Search for the cell housing the specified text and yield its (x, y) center coordinate. 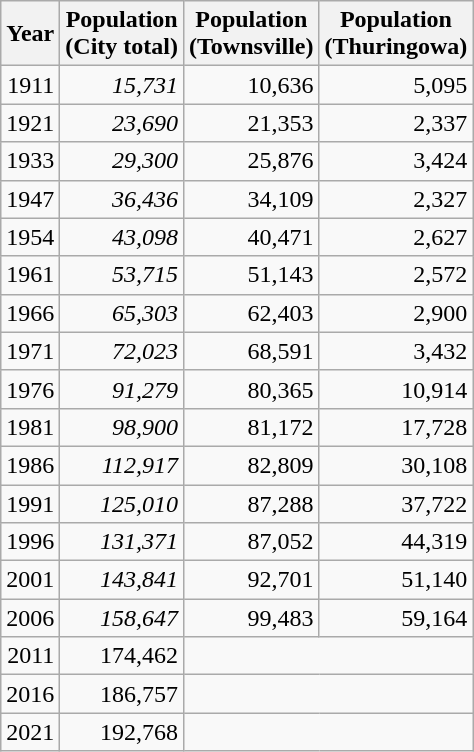
10,636 (252, 85)
36,436 (122, 199)
1911 (30, 85)
186,757 (122, 694)
87,288 (252, 503)
23,690 (122, 123)
62,403 (252, 313)
2021 (30, 732)
158,647 (122, 618)
30,108 (396, 465)
1961 (30, 275)
174,462 (122, 656)
1933 (30, 161)
68,591 (252, 351)
Population(Thuringowa) (396, 34)
80,365 (252, 389)
1976 (30, 389)
125,010 (122, 503)
3,424 (396, 161)
1947 (30, 199)
51,140 (396, 580)
29,300 (122, 161)
1986 (30, 465)
2,900 (396, 313)
112,917 (122, 465)
51,143 (252, 275)
53,715 (122, 275)
1971 (30, 351)
131,371 (122, 542)
99,483 (252, 618)
2,337 (396, 123)
98,900 (122, 427)
2,327 (396, 199)
81,172 (252, 427)
Population(City total) (122, 34)
2001 (30, 580)
1981 (30, 427)
143,841 (122, 580)
65,303 (122, 313)
17,728 (396, 427)
91,279 (122, 389)
72,023 (122, 351)
40,471 (252, 237)
10,914 (396, 389)
15,731 (122, 85)
25,876 (252, 161)
192,768 (122, 732)
1996 (30, 542)
2011 (30, 656)
2016 (30, 694)
1921 (30, 123)
2006 (30, 618)
5,095 (396, 85)
Population(Townsville) (252, 34)
59,164 (396, 618)
44,319 (396, 542)
Year (30, 34)
1954 (30, 237)
87,052 (252, 542)
92,701 (252, 580)
43,098 (122, 237)
34,109 (252, 199)
82,809 (252, 465)
3,432 (396, 351)
1966 (30, 313)
2,627 (396, 237)
2,572 (396, 275)
21,353 (252, 123)
1991 (30, 503)
37,722 (396, 503)
